Return the (X, Y) coordinate for the center point of the cell that contains the specified text.  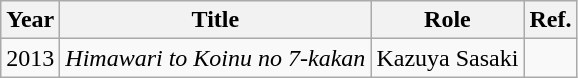
2013 (30, 58)
Himawari to Koinu no 7-kakan (216, 58)
Title (216, 20)
Ref. (550, 20)
Role (448, 20)
Year (30, 20)
Kazuya Sasaki (448, 58)
